Return the [x, y] coordinate for the center point of the cell that contains the specified text.  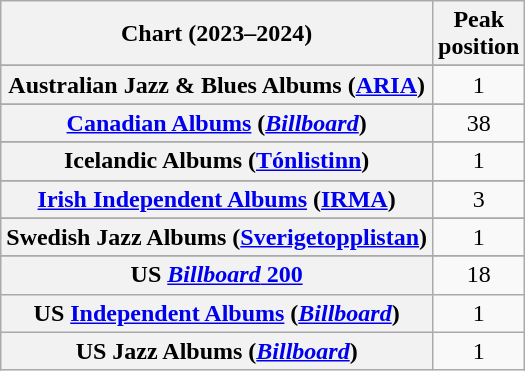
Irish Independent Albums (IRMA) [217, 199]
3 [479, 199]
US Independent Albums (Billboard) [217, 313]
US Jazz Albums (Billboard) [217, 351]
US Billboard 200 [217, 275]
Icelandic Albums (Tónlistinn) [217, 161]
18 [479, 275]
Peakposition [479, 34]
Swedish Jazz Albums (Sverigetopplistan) [217, 237]
Australian Jazz & Blues Albums (ARIA) [217, 85]
Canadian Albums (Billboard) [217, 123]
Chart (2023–2024) [217, 34]
38 [479, 123]
